Search for the cell housing the specified text and yield its (x, y) center coordinate. 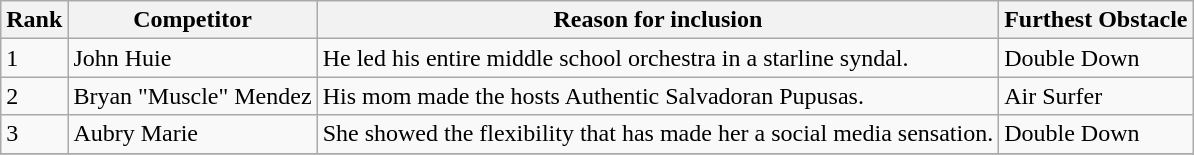
She showed the flexibility that has made her a social media sensation. (658, 134)
Competitor (192, 20)
2 (34, 96)
3 (34, 134)
Reason for inclusion (658, 20)
He led his entire middle school orchestra in a starline syndal. (658, 58)
Air Surfer (1096, 96)
Bryan "Muscle" Mendez (192, 96)
John Huie (192, 58)
Rank (34, 20)
His mom made the hosts Authentic Salvadoran Pupusas. (658, 96)
Aubry Marie (192, 134)
Furthest Obstacle (1096, 20)
1 (34, 58)
